Scan for the cell matching the given text and deliver its (x, y) coordinate at center. 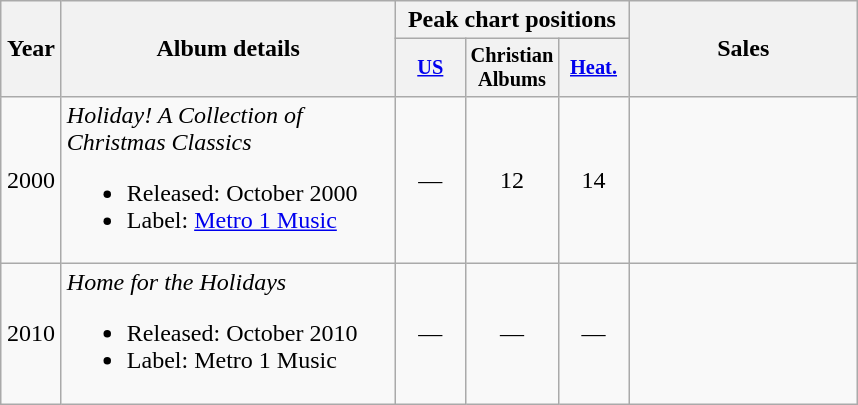
Holiday! A Collection of Christmas ClassicsReleased: October 2000Label: Metro 1 Music (228, 180)
14 (594, 180)
Year (32, 49)
Heat. (594, 68)
Sales (744, 49)
Home for the HolidaysReleased: October 2010Label: Metro 1 Music (228, 334)
US (430, 68)
Peak chart positions (512, 20)
Christian Albums (512, 68)
12 (512, 180)
Album details (228, 49)
2000 (32, 180)
2010 (32, 334)
